Return the [X, Y] coordinate for the center point of the cell that contains the specified text.  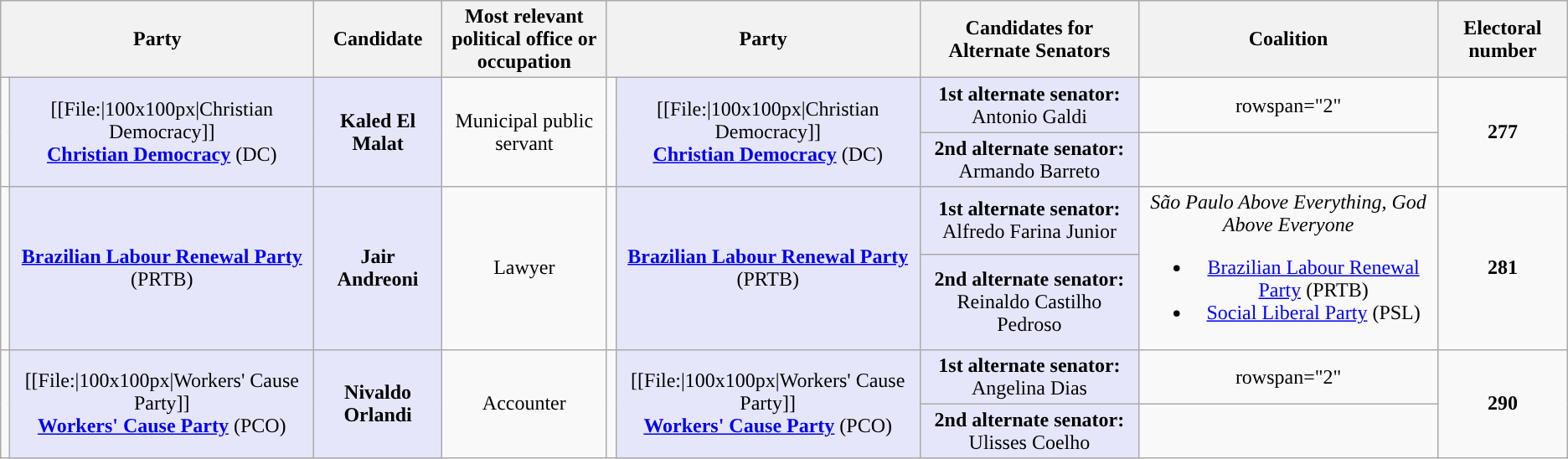
281 [1503, 268]
São Paulo Above Everything, God Above EveryoneBrazilian Labour Renewal Party (PRTB)Social Liberal Party (PSL) [1288, 268]
Municipal public servant [524, 132]
Electoral number [1503, 39]
Most relevant political office or occupation [524, 39]
2nd alternate senator:Armando Barreto [1029, 159]
Candidates for Alternate Senators [1029, 39]
1st alternate senator:Antonio Galdi [1029, 106]
Kaled El Malat [379, 132]
277 [1503, 132]
Accounter [524, 404]
Nivaldo Orlandi [379, 404]
2nd alternate senator:Ulisses Coelho [1029, 431]
Candidate [379, 39]
2nd alternate senator:Reinaldo Castilho Pedroso [1029, 302]
Lawyer [524, 268]
290 [1503, 404]
1st alternate senator:Alfredo Farina Junior [1029, 220]
Jair Andreoni [379, 268]
1st alternate senator:Angelina Dias [1029, 377]
Coalition [1288, 39]
